Output the [x, y] coordinate of the center of the cell containing the given text.  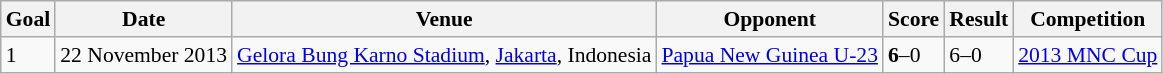
Score [914, 19]
Goal [28, 19]
Result [978, 19]
Competition [1088, 19]
2013 MNC Cup [1088, 55]
1 [28, 55]
Papua New Guinea U-23 [770, 55]
Venue [444, 19]
Opponent [770, 19]
Gelora Bung Karno Stadium, Jakarta, Indonesia [444, 55]
22 November 2013 [144, 55]
Date [144, 19]
